From the cell containing the given text, extract its center point as (x, y) coordinate. 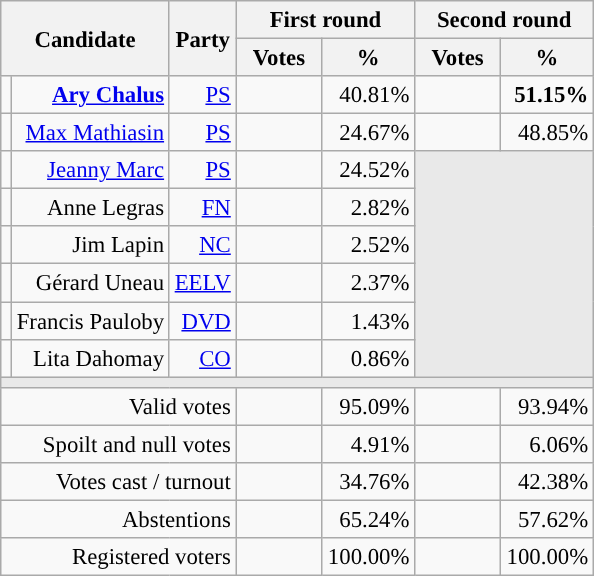
DVD (202, 321)
Francis Pauloby (90, 321)
FN (202, 208)
Votes cast / turnout (118, 482)
NC (202, 245)
Spoilt and null votes (118, 444)
2.37% (368, 283)
2.82% (368, 208)
65.24% (368, 519)
2.52% (368, 245)
42.38% (546, 482)
First round (326, 20)
4.91% (368, 444)
40.81% (368, 95)
Jim Lapin (90, 245)
EELV (202, 283)
48.85% (546, 133)
Anne Legras (90, 208)
CO (202, 358)
51.15% (546, 95)
Ary Chalus (90, 95)
Max Mathiasin (90, 133)
95.09% (368, 406)
57.62% (546, 519)
Valid votes (118, 406)
Jeanny Marc (90, 170)
Lita Dahomay (90, 358)
Second round (504, 20)
0.86% (368, 358)
1.43% (368, 321)
93.94% (546, 406)
Gérard Uneau (90, 283)
24.52% (368, 170)
Candidate (86, 38)
24.67% (368, 133)
6.06% (546, 444)
34.76% (368, 482)
Party (202, 38)
Registered voters (118, 557)
Abstentions (118, 519)
